Return (X, Y) of the center of cell containing provided text 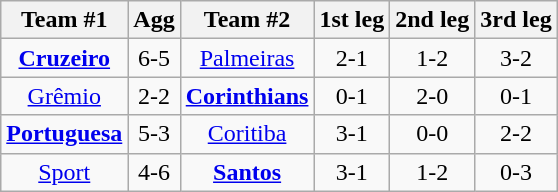
Team #2 (247, 20)
3rd leg (516, 20)
0-0 (432, 134)
1st leg (352, 20)
Team #1 (64, 20)
0-3 (516, 172)
Portuguesa (64, 134)
2nd leg (432, 20)
Coritiba (247, 134)
Cruzeiro (64, 58)
6-5 (154, 58)
2-1 (352, 58)
Agg (154, 20)
Corinthians (247, 96)
Palmeiras (247, 58)
3-2 (516, 58)
4-6 (154, 172)
5-3 (154, 134)
Sport (64, 172)
Santos (247, 172)
Grêmio (64, 96)
2-0 (432, 96)
